Capture the cell that displays the provided text and extract its (X, Y) central coordinate. 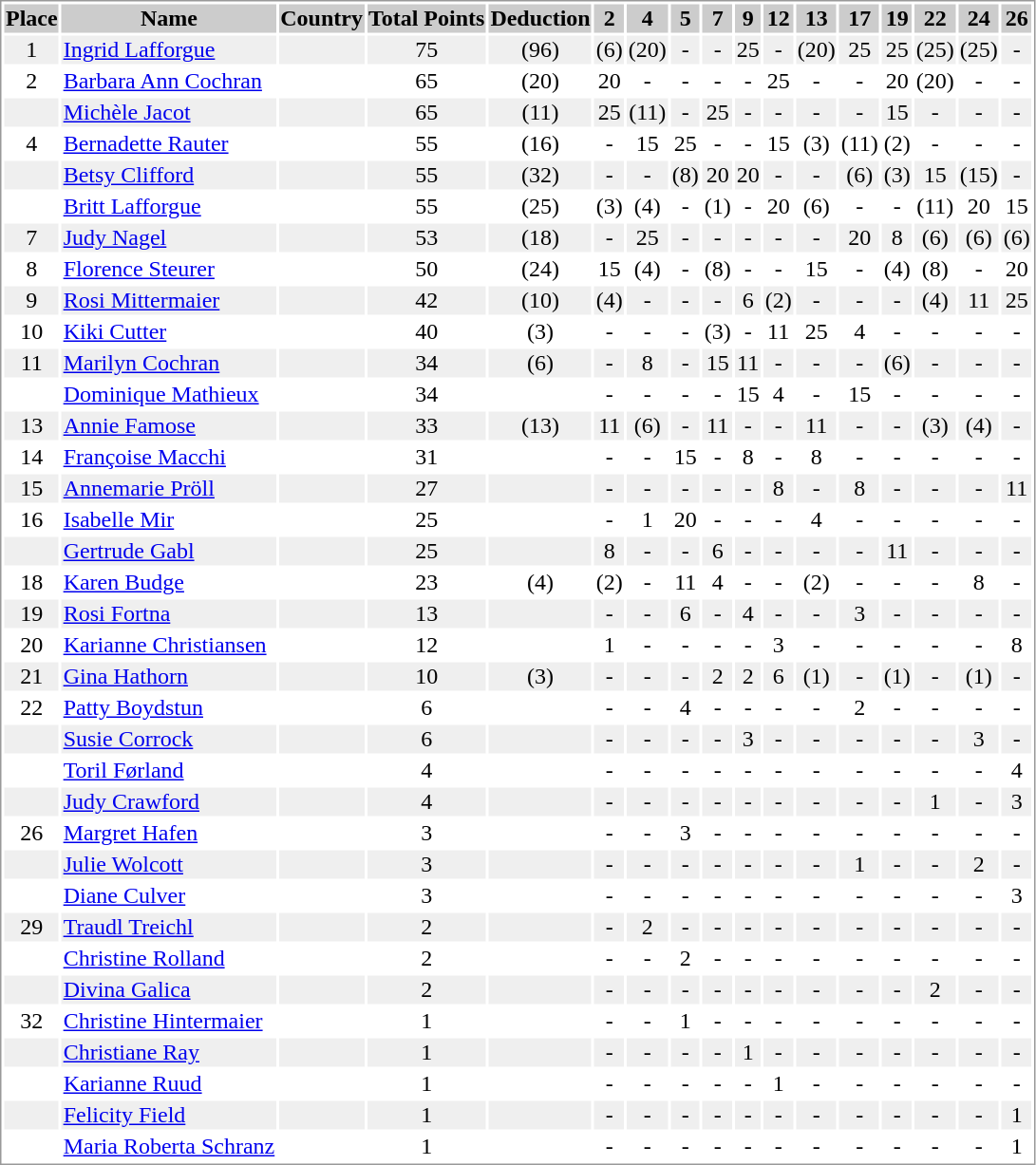
Diane Culver (169, 895)
18 (31, 582)
Rosi Mittermaier (169, 301)
50 (425, 269)
(96) (540, 50)
Name (169, 18)
Gina Hathorn (169, 677)
75 (425, 50)
Karianne Ruud (169, 1083)
Ingrid Lafforgue (169, 50)
(24) (540, 269)
Karianne Christiansen (169, 645)
Françoise Macchi (169, 457)
Felicity Field (169, 1116)
(10) (540, 301)
33 (425, 426)
Susie Corrock (169, 740)
Annie Famose (169, 426)
53 (425, 238)
(15) (978, 176)
(16) (540, 143)
Traudl Treichl (169, 928)
Michèle Jacot (169, 113)
Patty Boydstun (169, 707)
Maria Roberta Schranz (169, 1146)
17 (859, 18)
Rosi Fortna (169, 614)
21 (31, 677)
Divina Galica (169, 990)
23 (425, 582)
14 (31, 457)
Dominique Mathieux (169, 394)
32 (31, 1021)
Margret Hafen (169, 833)
Julie Wolcott (169, 865)
Karen Budge (169, 582)
Toril Førland (169, 770)
Deduction (540, 18)
Place (31, 18)
40 (425, 331)
29 (31, 928)
16 (31, 519)
5 (686, 18)
Christine Hintermaier (169, 1021)
Barbara Ann Cochran (169, 81)
Annemarie Pröll (169, 489)
Christine Rolland (169, 958)
Kiki Cutter (169, 331)
(18) (540, 238)
Bernadette Rauter (169, 143)
(32) (540, 176)
Florence Steurer (169, 269)
Christiane Ray (169, 1053)
Judy Nagel (169, 238)
(13) (540, 426)
24 (978, 18)
Judy Crawford (169, 802)
31 (425, 457)
27 (425, 489)
42 (425, 301)
Betsy Clifford (169, 176)
Marilyn Cochran (169, 364)
Gertrude Gabl (169, 552)
Britt Lafforgue (169, 206)
Total Points (425, 18)
Isabelle Mir (169, 519)
Country (322, 18)
